For the text-containing cell, return its midpoint in [x, y] coordinate format. 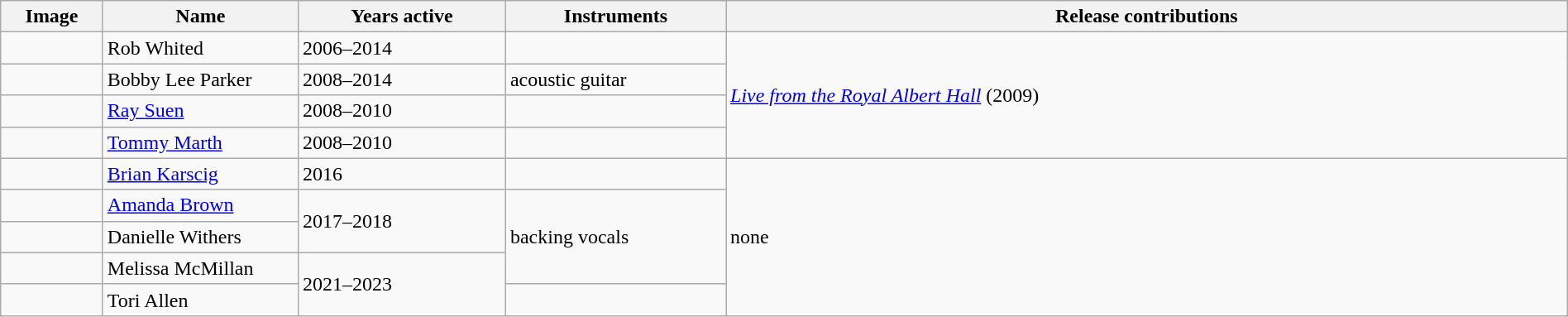
2017–2018 [402, 221]
Tommy Marth [200, 142]
Release contributions [1147, 17]
Danielle Withers [200, 237]
2006–2014 [402, 48]
Tori Allen [200, 300]
Melissa McMillan [200, 268]
Instruments [615, 17]
Years active [402, 17]
2021–2023 [402, 284]
acoustic guitar [615, 79]
Amanda Brown [200, 205]
Rob Whited [200, 48]
Bobby Lee Parker [200, 79]
Ray Suen [200, 111]
Name [200, 17]
2008–2014 [402, 79]
Image [52, 17]
Live from the Royal Albert Hall (2009) [1147, 95]
none [1147, 237]
backing vocals [615, 237]
Brian Karscig [200, 174]
2016 [402, 174]
